Output the (X, Y) coordinate of the center of the cell containing the given text.  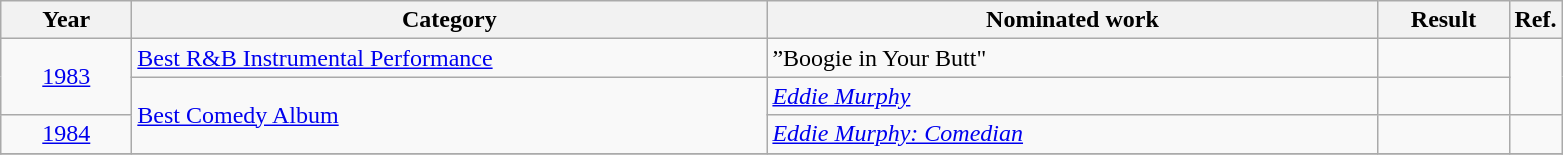
Best R&B Instrumental Performance (450, 58)
1983 (66, 77)
Eddie Murphy: Comedian (1072, 134)
1984 (66, 134)
Nominated work (1072, 20)
Best Comedy Album (450, 115)
Eddie Murphy (1072, 96)
Year (66, 20)
Category (450, 20)
Ref. (1536, 20)
”Boogie in Your Butt" (1072, 58)
Result (1444, 20)
